Find where the given text appears and provide that cell's center as (X, Y) coordinate. 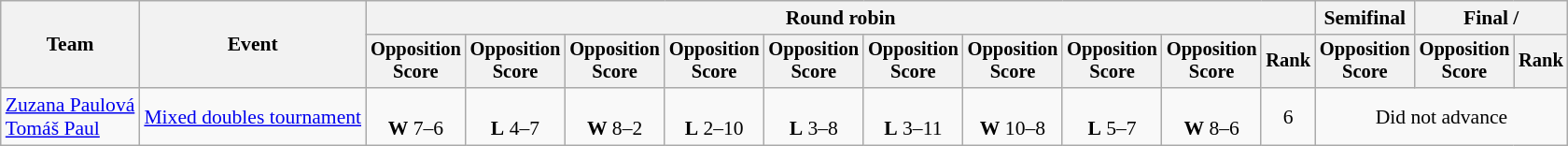
Semifinal (1365, 18)
L 2–10 (715, 116)
Did not advance (1441, 116)
Mixed doubles tournament (252, 116)
L 4–7 (515, 116)
L 3–8 (814, 116)
W 8–6 (1211, 116)
Team (71, 45)
W 8–2 (614, 116)
W 10–8 (1014, 116)
W 7–6 (416, 116)
L 5–7 (1113, 116)
Round robin (840, 18)
Zuzana PaulováTomáš Paul (71, 116)
L 3–11 (913, 116)
Event (252, 45)
6 (1288, 116)
Final / (1491, 18)
